Return [X, Y] of the center of cell containing provided text 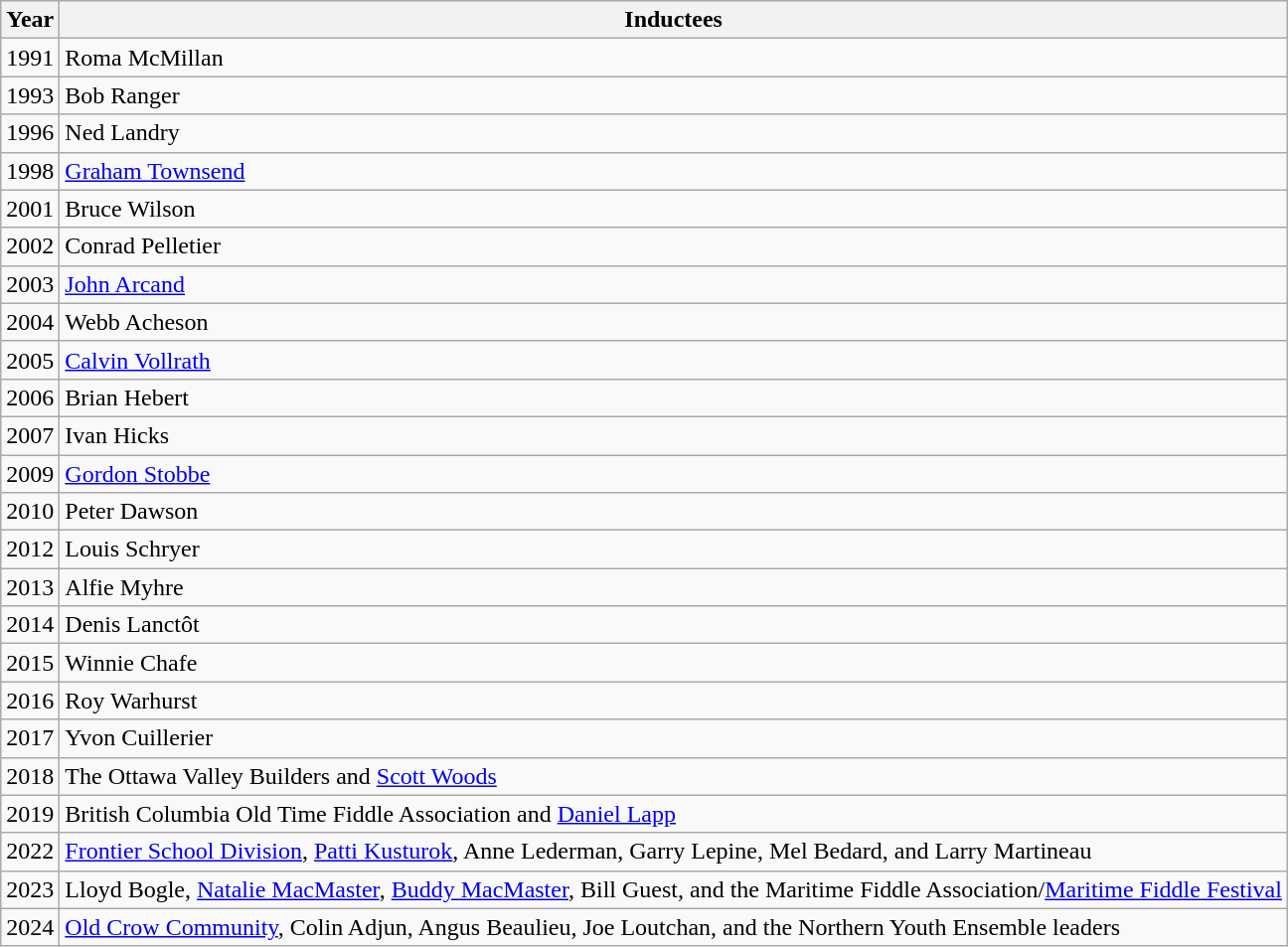
Conrad Pelletier [674, 246]
Graham Townsend [674, 171]
2016 [30, 701]
Calvin Vollrath [674, 360]
2010 [30, 512]
2002 [30, 246]
Lloyd Bogle, Natalie MacMaster, Buddy MacMaster, Bill Guest, and the Maritime Fiddle Association/Maritime Fiddle Festival [674, 889]
Webb Acheson [674, 322]
The Ottawa Valley Builders and Scott Woods [674, 776]
Louis Schryer [674, 550]
2017 [30, 738]
Roma McMillan [674, 58]
2013 [30, 587]
Yvon Cuillerier [674, 738]
Bruce Wilson [674, 209]
2018 [30, 776]
Old Crow Community, Colin Adjun, Angus Beaulieu, Joe Loutchan, and the Northern Youth Ensemble leaders [674, 927]
Denis Lanctôt [674, 625]
2012 [30, 550]
Roy Warhurst [674, 701]
2014 [30, 625]
2004 [30, 322]
Frontier School Division, Patti Kusturok, Anne Lederman, Garry Lepine, Mel Bedard, and Larry Martineau [674, 852]
Peter Dawson [674, 512]
2023 [30, 889]
2003 [30, 284]
Inductees [674, 20]
1991 [30, 58]
Alfie Myhre [674, 587]
2007 [30, 435]
2015 [30, 663]
Gordon Stobbe [674, 474]
Year [30, 20]
Ned Landry [674, 133]
2001 [30, 209]
2009 [30, 474]
1998 [30, 171]
2022 [30, 852]
1996 [30, 133]
Bob Ranger [674, 95]
2024 [30, 927]
2005 [30, 360]
Brian Hebert [674, 397]
2006 [30, 397]
1993 [30, 95]
Winnie Chafe [674, 663]
British Columbia Old Time Fiddle Association and Daniel Lapp [674, 814]
2019 [30, 814]
Ivan Hicks [674, 435]
John Arcand [674, 284]
